Search for the cell housing the specified text and yield its [x, y] center coordinate. 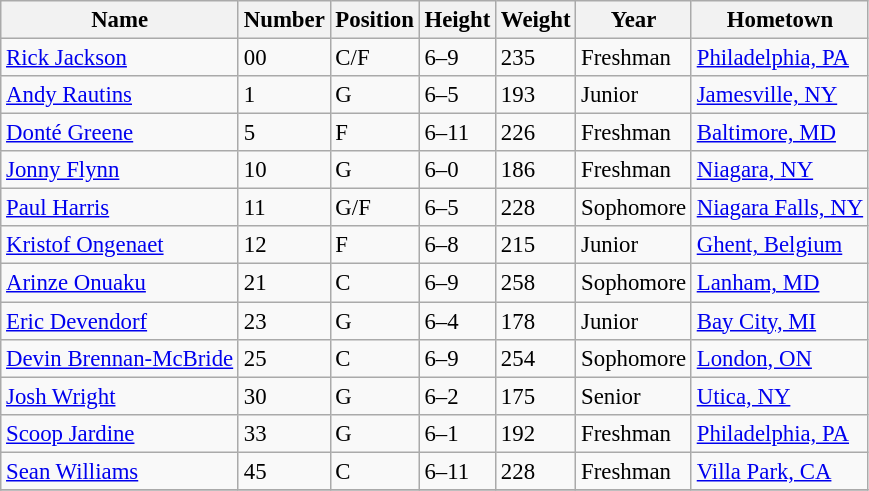
Jonny Flynn [120, 170]
Eric Devendorf [120, 321]
Sean Williams [120, 471]
Weight [536, 20]
C/F [374, 58]
Utica, NY [780, 396]
Rick Jackson [120, 58]
Kristof Ongenaet [120, 245]
258 [536, 283]
11 [284, 208]
Donté Greene [120, 133]
6–8 [457, 245]
175 [536, 396]
Hometown [780, 20]
21 [284, 283]
186 [536, 170]
Lanham, MD [780, 283]
5 [284, 133]
30 [284, 396]
Villa Park, CA [780, 471]
Arinze Onuaku [120, 283]
45 [284, 471]
Jamesville, NY [780, 95]
Niagara, NY [780, 170]
10 [284, 170]
215 [536, 245]
1 [284, 95]
00 [284, 58]
25 [284, 358]
Bay City, MI [780, 321]
Niagara Falls, NY [780, 208]
Josh Wright [120, 396]
6–0 [457, 170]
235 [536, 58]
Name [120, 20]
Andy Rautins [120, 95]
12 [284, 245]
6–1 [457, 433]
Devin Brennan-McBride [120, 358]
Number [284, 20]
178 [536, 321]
Senior [634, 396]
Ghent, Belgium [780, 245]
London, ON [780, 358]
6–4 [457, 321]
Position [374, 20]
Year [634, 20]
G/F [374, 208]
192 [536, 433]
23 [284, 321]
Paul Harris [120, 208]
226 [536, 133]
Height [457, 20]
Baltimore, MD [780, 133]
Scoop Jardine [120, 433]
254 [536, 358]
6–2 [457, 396]
33 [284, 433]
193 [536, 95]
